Scan for the cell matching the given text and deliver its [X, Y] coordinate at center. 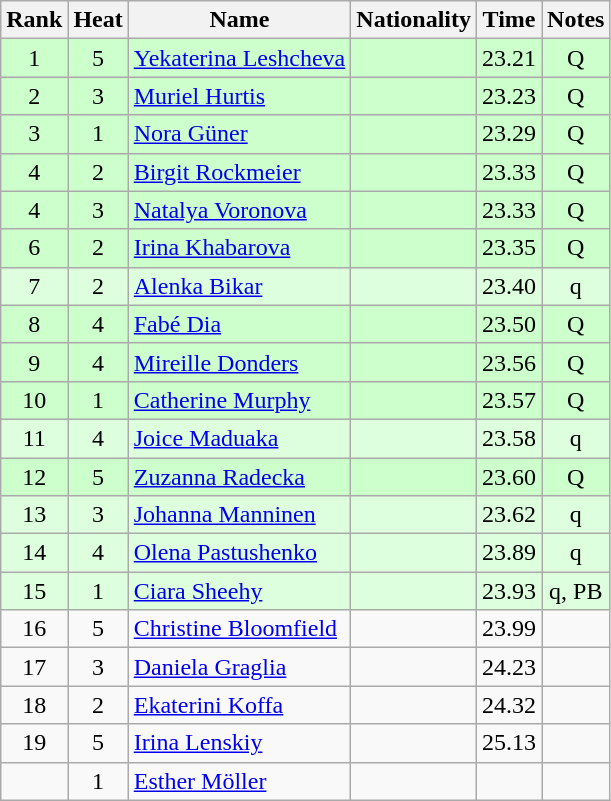
18 [34, 705]
q, PB [576, 591]
Nationality [414, 20]
Birgit Rockmeier [240, 172]
23.35 [510, 248]
Yekaterina Leshcheva [240, 58]
Fabé Dia [240, 324]
13 [34, 515]
Johanna Manninen [240, 515]
23.60 [510, 477]
Rank [34, 20]
16 [34, 629]
Olena Pastushenko [240, 553]
12 [34, 477]
Esther Möller [240, 781]
14 [34, 553]
Daniela Graglia [240, 667]
23.23 [510, 96]
Time [510, 20]
Irina Khabarova [240, 248]
Joice Maduaka [240, 438]
23.93 [510, 591]
Muriel Hurtis [240, 96]
Ciara Sheehy [240, 591]
25.13 [510, 743]
24.32 [510, 705]
Notes [576, 20]
17 [34, 667]
23.62 [510, 515]
Catherine Murphy [240, 400]
15 [34, 591]
6 [34, 248]
23.89 [510, 553]
11 [34, 438]
Natalya Voronova [240, 210]
Christine Bloomfield [240, 629]
Heat [98, 20]
23.29 [510, 134]
Irina Lenskiy [240, 743]
Nora Güner [240, 134]
23.58 [510, 438]
Zuzanna Radecka [240, 477]
Alenka Bikar [240, 286]
23.56 [510, 362]
9 [34, 362]
24.23 [510, 667]
23.50 [510, 324]
23.21 [510, 58]
10 [34, 400]
Ekaterini Koffa [240, 705]
7 [34, 286]
23.40 [510, 286]
Mireille Donders [240, 362]
23.99 [510, 629]
Name [240, 20]
23.57 [510, 400]
19 [34, 743]
8 [34, 324]
